Extract the (x, y) coordinate from the center of the cell holding the provided text.  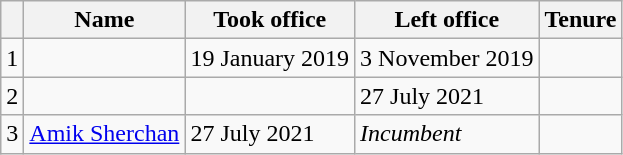
3 (12, 134)
Left office (447, 20)
Tenure (580, 20)
Took office (270, 20)
2 (12, 96)
Name (104, 20)
1 (12, 58)
Amik Sherchan (104, 134)
3 November 2019 (447, 58)
19 January 2019 (270, 58)
Incumbent (447, 134)
